Pinpoint the cell where the given text exists, returning its [x, y] midpoint coordinate. 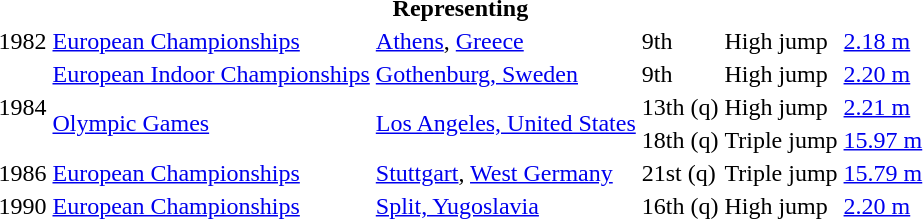
13th (q) [680, 107]
Olympic Games [211, 124]
European Indoor Championships [211, 74]
Stuttgart, West Germany [506, 173]
Gothenburg, Sweden [506, 74]
21st (q) [680, 173]
18th (q) [680, 140]
Los Angeles, United States [506, 124]
Athens, Greece [506, 41]
